Return (X, Y) of the center of cell containing provided text 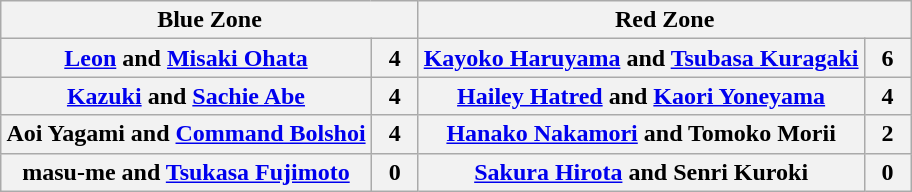
Blue Zone (210, 20)
Hanako Nakamori and Tomoko Morii (641, 134)
6 (888, 58)
Red Zone (664, 20)
masu-me and Tsukasa Fujimoto (186, 172)
2 (888, 134)
Kayoko Haruyama and Tsubasa Kuragaki (641, 58)
Leon and Misaki Ohata (186, 58)
Aoi Yagami and Command Bolshoi (186, 134)
Sakura Hirota and Senri Kuroki (641, 172)
Hailey Hatred and Kaori Yoneyama (641, 96)
Kazuki and Sachie Abe (186, 96)
